Capture the cell that displays the provided text and extract its [X, Y] central coordinate. 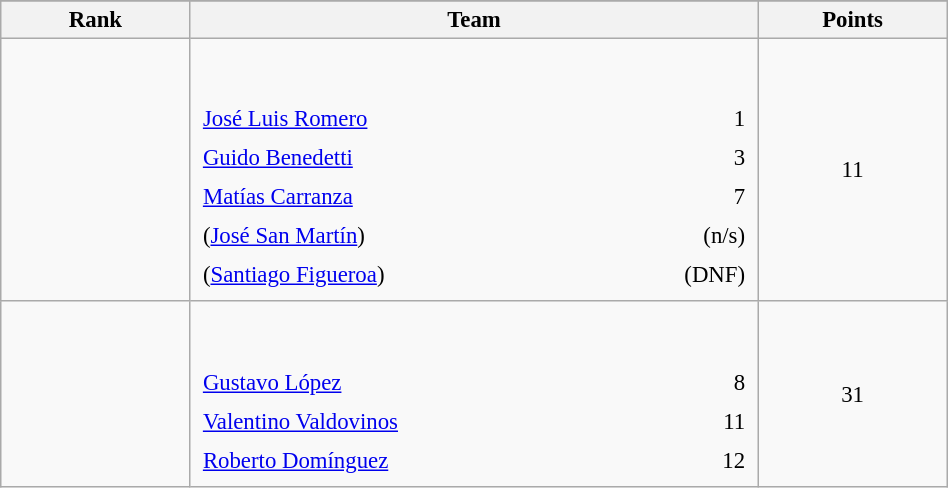
7 [676, 197]
José Luis Romero 1 Guido Benedetti 3 Matías Carranza 7 (José San Martín) (n/s) (Santiago Figueroa) (DNF) [474, 170]
8 [713, 382]
12 [713, 460]
Gustavo López [435, 382]
1 [676, 119]
(José San Martín) [398, 236]
Roberto Domínguez [435, 460]
Rank [96, 20]
Points [852, 20]
3 [676, 158]
Team [474, 20]
Gustavo López 8 Valentino Valdovinos 11 Roberto Domínguez 12 [474, 394]
Guido Benedetti [398, 158]
(Santiago Figueroa) [398, 275]
31 [852, 394]
(DNF) [676, 275]
Valentino Valdovinos [435, 421]
(n/s) [676, 236]
Matías Carranza [398, 197]
José Luis Romero [398, 119]
